From the cell containing the given text, extract its center point as [x, y] coordinate. 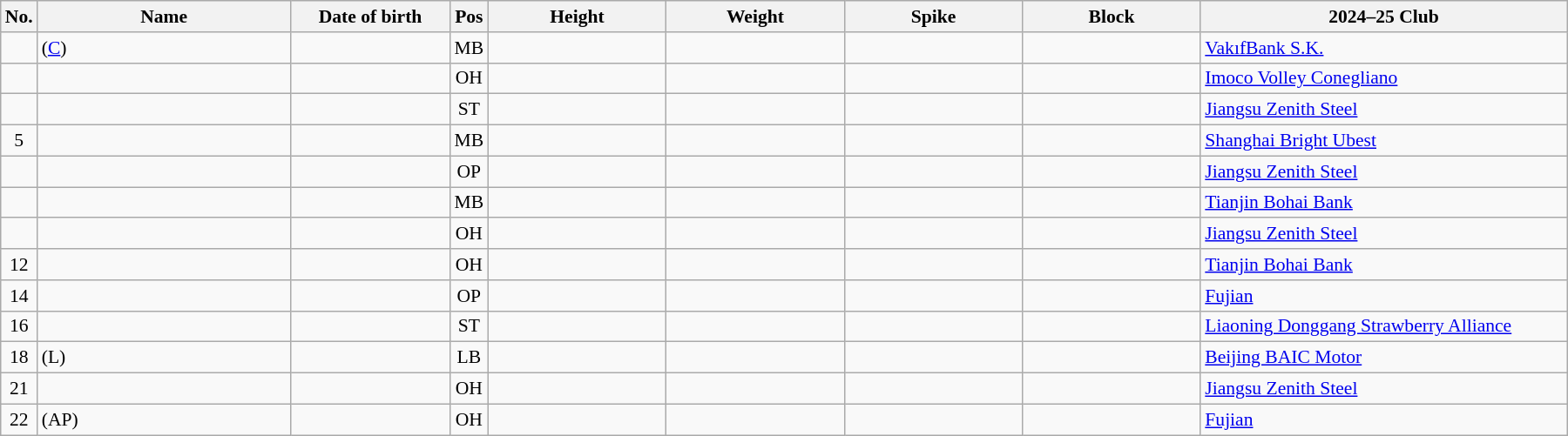
12 [19, 265]
21 [19, 389]
Date of birth [371, 17]
Beijing BAIC Motor [1383, 358]
Weight [756, 17]
(AP) [164, 419]
Height [577, 17]
Name [164, 17]
2024–25 Club [1383, 17]
Shanghai Bright Ubest [1383, 141]
(L) [164, 358]
14 [19, 296]
(C) [164, 48]
Spike [934, 17]
Imoco Volley Conegliano [1383, 78]
No. [19, 17]
22 [19, 419]
16 [19, 326]
Liaoning Donggang Strawberry Alliance [1383, 326]
VakıfBank S.K. [1383, 48]
Block [1112, 17]
Pos [469, 17]
18 [19, 358]
5 [19, 141]
LB [469, 358]
